Identify which cell holds the provided text, then report its (X, Y) central coordinate. 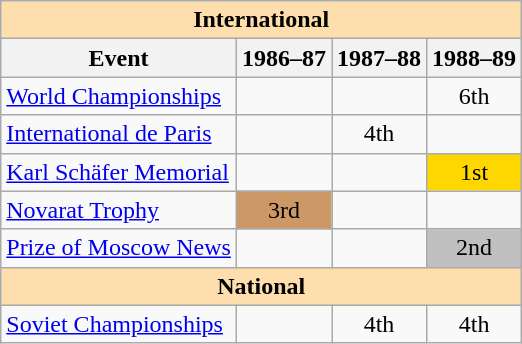
3rd (284, 210)
Novarat Trophy (119, 210)
International de Paris (119, 134)
6th (474, 96)
1988–89 (474, 58)
International (262, 20)
1st (474, 172)
1986–87 (284, 58)
Event (119, 58)
1987–88 (380, 58)
2nd (474, 248)
Prize of Moscow News (119, 248)
National (262, 286)
Karl Schäfer Memorial (119, 172)
Soviet Championships (119, 324)
World Championships (119, 96)
